Locate the cell with the specified text and output its (X, Y) center coordinate. 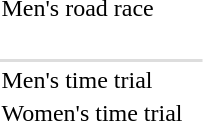
Men's time trial (92, 80)
